Locate the cell with the specified text and output its [X, Y] center coordinate. 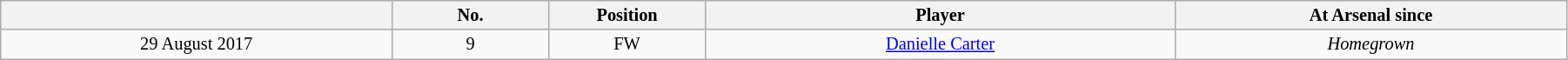
Position [627, 15]
Danielle Carter [941, 44]
At Arsenal since [1371, 15]
9 [471, 44]
Player [941, 15]
29 August 2017 [197, 44]
No. [471, 15]
FW [627, 44]
Homegrown [1371, 44]
